Output the [x, y] coordinate of the center of the cell containing the given text.  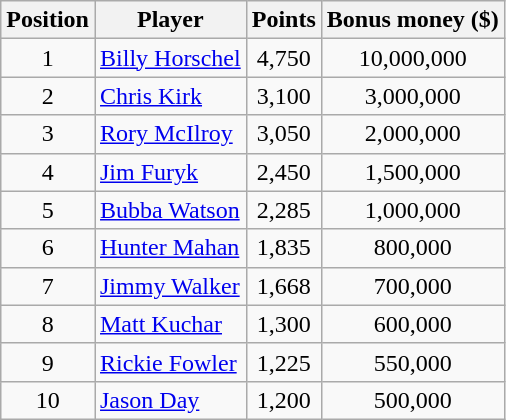
2,450 [284, 172]
9 [48, 362]
700,000 [412, 286]
6 [48, 248]
Matt Kuchar [170, 324]
1 [48, 58]
Bubba Watson [170, 210]
5 [48, 210]
Points [284, 20]
Billy Horschel [170, 58]
1,200 [284, 400]
2,285 [284, 210]
7 [48, 286]
1,000,000 [412, 210]
4 [48, 172]
550,000 [412, 362]
1,835 [284, 248]
3,100 [284, 96]
Jimmy Walker [170, 286]
2 [48, 96]
3 [48, 134]
3,050 [284, 134]
1,668 [284, 286]
600,000 [412, 324]
Rory McIlroy [170, 134]
3,000,000 [412, 96]
Jim Furyk [170, 172]
Hunter Mahan [170, 248]
Rickie Fowler [170, 362]
Player [170, 20]
Bonus money ($) [412, 20]
800,000 [412, 248]
1,500,000 [412, 172]
8 [48, 324]
500,000 [412, 400]
Jason Day [170, 400]
10 [48, 400]
10,000,000 [412, 58]
4,750 [284, 58]
1,300 [284, 324]
1,225 [284, 362]
Chris Kirk [170, 96]
2,000,000 [412, 134]
Position [48, 20]
